Search for the cell housing the specified text and yield its [x, y] center coordinate. 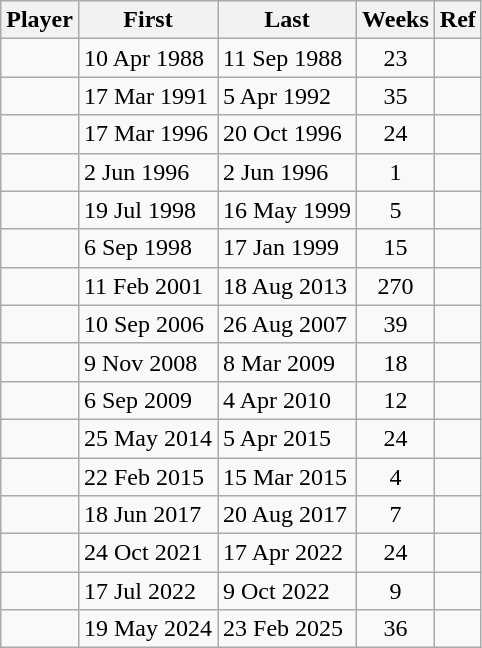
11 Sep 1988 [288, 58]
11 Feb 2001 [148, 286]
6 Sep 2009 [148, 400]
19 May 2024 [148, 629]
39 [396, 324]
Player [40, 20]
17 Mar 1991 [148, 96]
270 [396, 286]
5 Apr 1992 [288, 96]
7 [396, 515]
10 Apr 1988 [148, 58]
9 Oct 2022 [288, 591]
4 Apr 2010 [288, 400]
9 Nov 2008 [148, 362]
17 Jan 1999 [288, 248]
Weeks [396, 20]
18 Jun 2017 [148, 515]
6 Sep 1998 [148, 248]
8 Mar 2009 [288, 362]
10 Sep 2006 [148, 324]
23 Feb 2025 [288, 629]
23 [396, 58]
17 Mar 1996 [148, 134]
1 [396, 172]
25 May 2014 [148, 438]
26 Aug 2007 [288, 324]
17 Apr 2022 [288, 553]
19 Jul 1998 [148, 210]
15 [396, 248]
15 Mar 2015 [288, 477]
4 [396, 477]
5 Apr 2015 [288, 438]
24 Oct 2021 [148, 553]
5 [396, 210]
Last [288, 20]
35 [396, 96]
18 Aug 2013 [288, 286]
20 Oct 1996 [288, 134]
Ref [458, 20]
First [148, 20]
9 [396, 591]
36 [396, 629]
16 May 1999 [288, 210]
12 [396, 400]
20 Aug 2017 [288, 515]
18 [396, 362]
17 Jul 2022 [148, 591]
22 Feb 2015 [148, 477]
